Find where the given text appears and provide that cell's center as (x, y) coordinate. 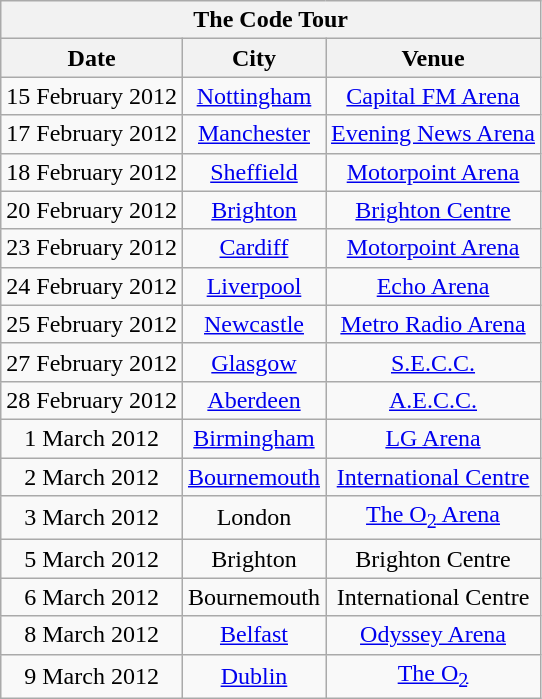
17 February 2012 (92, 134)
Odyssey Arena (434, 635)
The Code Tour (271, 20)
25 February 2012 (92, 324)
23 February 2012 (92, 248)
Capital FM Arena (434, 96)
LG Arena (434, 438)
S.E.C.C. (434, 362)
Date (92, 58)
8 March 2012 (92, 635)
5 March 2012 (92, 559)
The O2 (434, 676)
Birmingham (254, 438)
24 February 2012 (92, 286)
28 February 2012 (92, 400)
Venue (434, 58)
2 March 2012 (92, 477)
18 February 2012 (92, 172)
Newcastle (254, 324)
Metro Radio Arena (434, 324)
9 March 2012 (92, 676)
City (254, 58)
Aberdeen (254, 400)
Glasgow (254, 362)
6 March 2012 (92, 597)
1 March 2012 (92, 438)
Manchester (254, 134)
15 February 2012 (92, 96)
Echo Arena (434, 286)
London (254, 518)
20 February 2012 (92, 210)
3 March 2012 (92, 518)
Dublin (254, 676)
Liverpool (254, 286)
Nottingham (254, 96)
Evening News Arena (434, 134)
Belfast (254, 635)
Sheffield (254, 172)
27 February 2012 (92, 362)
The O2 Arena (434, 518)
A.E.C.C. (434, 400)
Cardiff (254, 248)
